Output the (X, Y) coordinate of the center of the cell containing the given text.  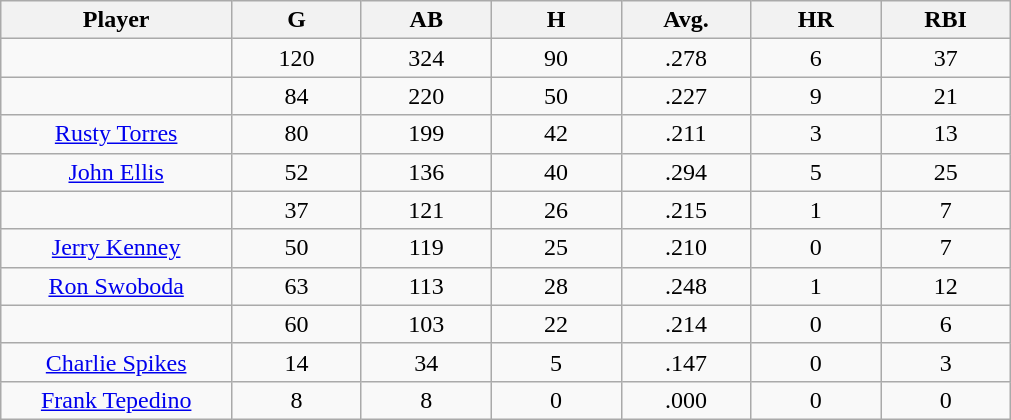
.248 (686, 286)
90 (556, 58)
.214 (686, 324)
9 (816, 96)
G (297, 20)
199 (426, 134)
Frank Tepedino (116, 400)
Ron Swoboda (116, 286)
40 (556, 172)
119 (426, 248)
.278 (686, 58)
14 (297, 362)
28 (556, 286)
121 (426, 210)
.215 (686, 210)
Jerry Kenney (116, 248)
52 (297, 172)
.000 (686, 400)
136 (426, 172)
63 (297, 286)
220 (426, 96)
84 (297, 96)
RBI (946, 20)
120 (297, 58)
.147 (686, 362)
80 (297, 134)
34 (426, 362)
.294 (686, 172)
113 (426, 286)
324 (426, 58)
103 (426, 324)
13 (946, 134)
60 (297, 324)
HR (816, 20)
42 (556, 134)
Rusty Torres (116, 134)
.227 (686, 96)
Charlie Spikes (116, 362)
AB (426, 20)
Player (116, 20)
H (556, 20)
22 (556, 324)
John Ellis (116, 172)
12 (946, 286)
.211 (686, 134)
Avg. (686, 20)
26 (556, 210)
21 (946, 96)
.210 (686, 248)
